Return the [x, y] coordinate for the center point of the cell that contains the specified text.  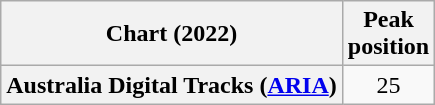
Australia Digital Tracks (ARIA) [172, 85]
Chart (2022) [172, 34]
Peakposition [388, 34]
25 [388, 85]
